For the text-containing cell, return its midpoint in [X, Y] coordinate format. 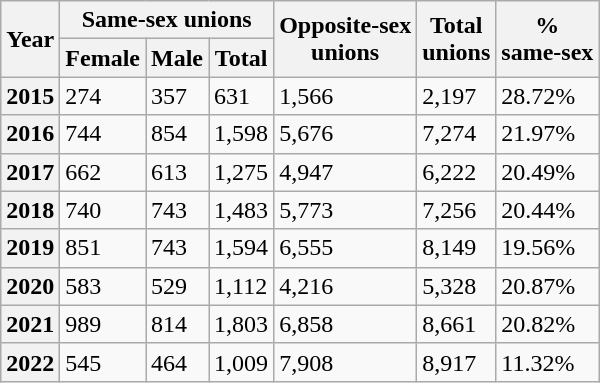
2019 [30, 248]
2020 [30, 286]
20.87% [548, 286]
1,009 [242, 362]
Totalunions [456, 39]
274 [103, 96]
854 [178, 134]
4,216 [346, 286]
1,275 [242, 172]
20.49% [548, 172]
583 [103, 286]
7,274 [456, 134]
Total [242, 58]
6,858 [346, 324]
28.72% [548, 96]
Opposite-sexunions [346, 39]
4,947 [346, 172]
5,773 [346, 210]
8,149 [456, 248]
464 [178, 362]
7,908 [346, 362]
2016 [30, 134]
1,483 [242, 210]
5,676 [346, 134]
529 [178, 286]
631 [242, 96]
989 [103, 324]
2015 [30, 96]
2017 [30, 172]
5,328 [456, 286]
20.82% [548, 324]
613 [178, 172]
1,598 [242, 134]
814 [178, 324]
19.56% [548, 248]
21.97% [548, 134]
357 [178, 96]
1,566 [346, 96]
Same-sex unions [167, 20]
Male [178, 58]
1,112 [242, 286]
740 [103, 210]
%same-sex [548, 39]
8,917 [456, 362]
6,555 [346, 248]
1,803 [242, 324]
Year [30, 39]
851 [103, 248]
7,256 [456, 210]
2,197 [456, 96]
2018 [30, 210]
2022 [30, 362]
662 [103, 172]
1,594 [242, 248]
6,222 [456, 172]
11.32% [548, 362]
545 [103, 362]
2021 [30, 324]
Female [103, 58]
8,661 [456, 324]
744 [103, 134]
20.44% [548, 210]
